Return the [x, y] coordinate for the center point of the cell that contains the specified text.  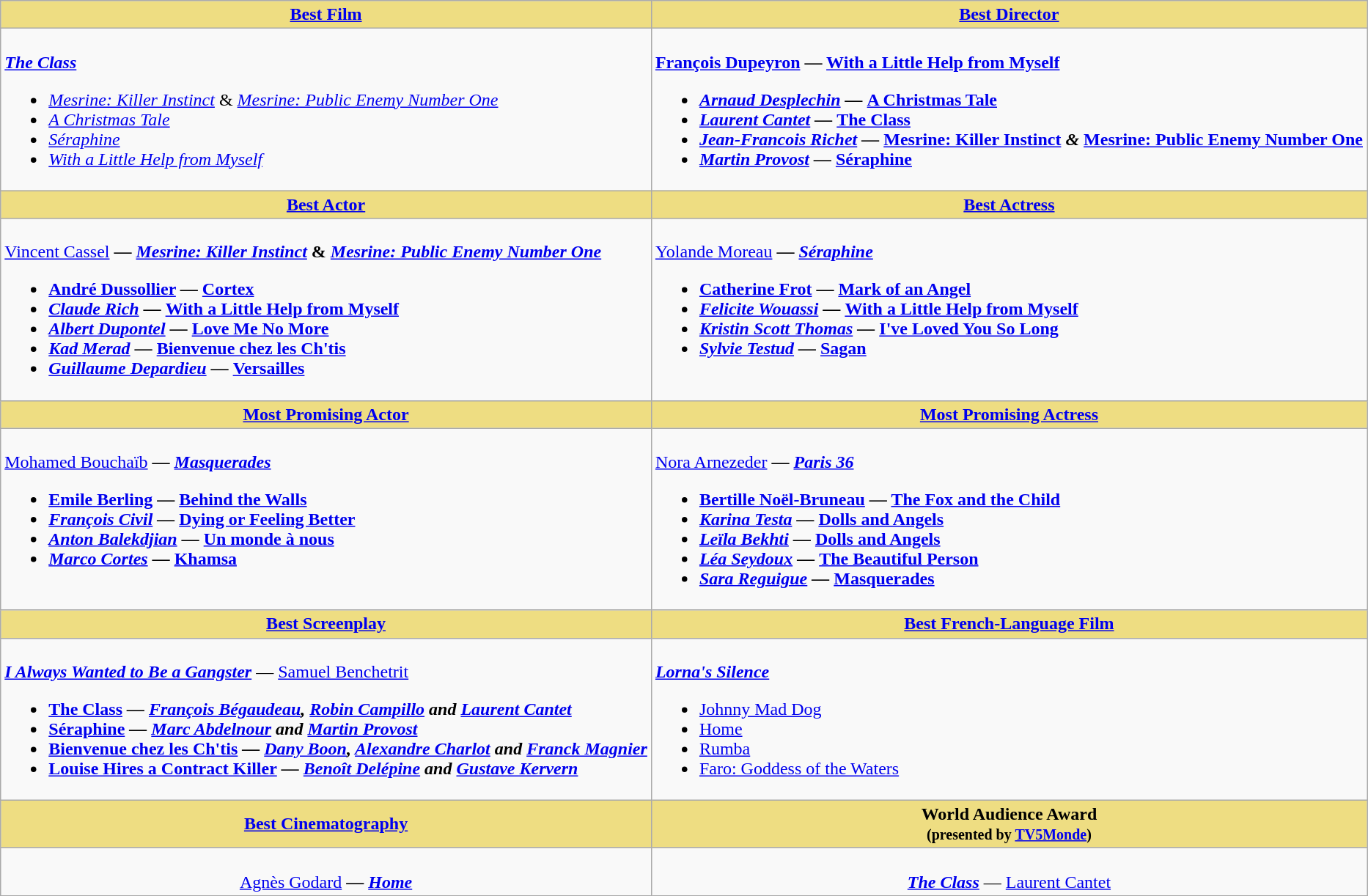
Most Promising Actress [1009, 414]
Best Screenplay [326, 624]
Best Actor [326, 205]
Most Promising Actor [326, 414]
Best Cinematography [326, 824]
The Class — Laurent Cantet [1009, 871]
World Audience Award(presented by TV5Monde) [1009, 824]
Best French-Language Film [1009, 624]
Best Director [1009, 15]
Agnès Godard — Home [326, 871]
Lorna's SilenceJohnny Mad DogHomeRumbaFaro: Goddess of the Waters [1009, 719]
The ClassMesrine: Killer Instinct & Mesrine: Public Enemy Number OneA Christmas TaleSéraphineWith a Little Help from Myself [326, 110]
Best Actress [1009, 205]
Best Film [326, 15]
